Provide the (x, y) coordinate of the cell's center where the given text is located.  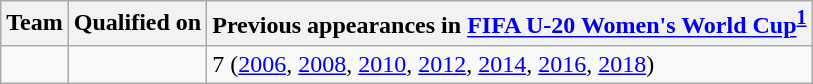
Previous appearances in FIFA U-20 Women's World Cup1 (510, 24)
7 (2006, 2008, 2010, 2012, 2014, 2016, 2018) (510, 64)
Team (35, 24)
Qualified on (137, 24)
